Search for the cell housing the specified text and yield its (X, Y) center coordinate. 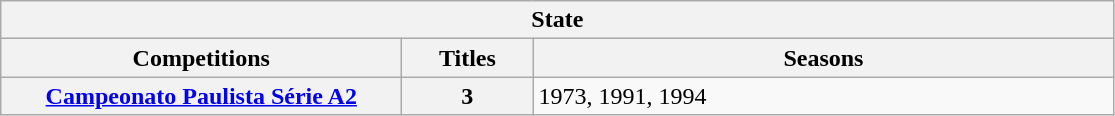
Titles (468, 58)
1973, 1991, 1994 (824, 96)
3 (468, 96)
Competitions (202, 58)
State (558, 20)
Campeonato Paulista Série A2 (202, 96)
Seasons (824, 58)
